Locate the cell with the specified text and output its (X, Y) center coordinate. 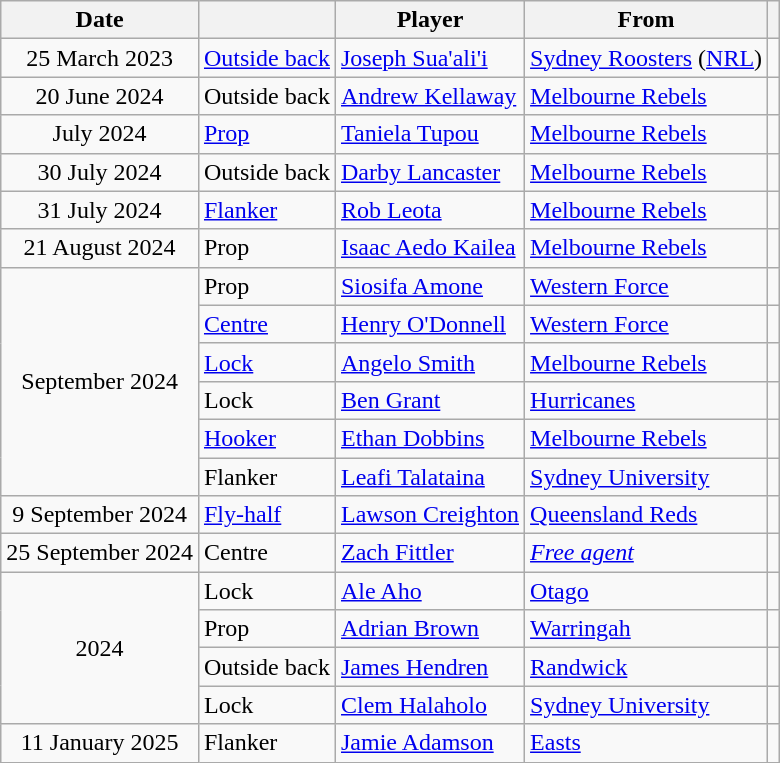
Clem Halaholo (430, 705)
Ben Grant (430, 400)
30 July 2024 (100, 172)
Ale Aho (430, 591)
Warringah (646, 629)
Sydney Roosters (NRL) (646, 58)
Taniela Tupou (430, 134)
Zach Fittler (430, 553)
Henry O'Donnell (430, 324)
25 March 2023 (100, 58)
Hooker (266, 438)
Rob Leota (430, 210)
9 September 2024 (100, 515)
Hurricanes (646, 400)
Lawson Creighton (430, 515)
31 July 2024 (100, 210)
Isaac Aedo Kailea (430, 248)
Free agent (646, 553)
Queensland Reds (646, 515)
Adrian Brown (430, 629)
Ethan Dobbins (430, 438)
11 January 2025 (100, 743)
Easts (646, 743)
2024 (100, 648)
Angelo Smith (430, 362)
July 2024 (100, 134)
Siosifa Amone (430, 286)
Fly-half (266, 515)
Joseph Sua'ali'i (430, 58)
Andrew Kellaway (430, 96)
Date (100, 20)
21 August 2024 (100, 248)
Player (430, 20)
Darby Lancaster (430, 172)
James Hendren (430, 667)
Jamie Adamson (430, 743)
September 2024 (100, 381)
Otago (646, 591)
Randwick (646, 667)
25 September 2024 (100, 553)
From (646, 20)
20 June 2024 (100, 96)
Leafi Talataina (430, 477)
